For the text-containing cell, return its midpoint in [X, Y] coordinate format. 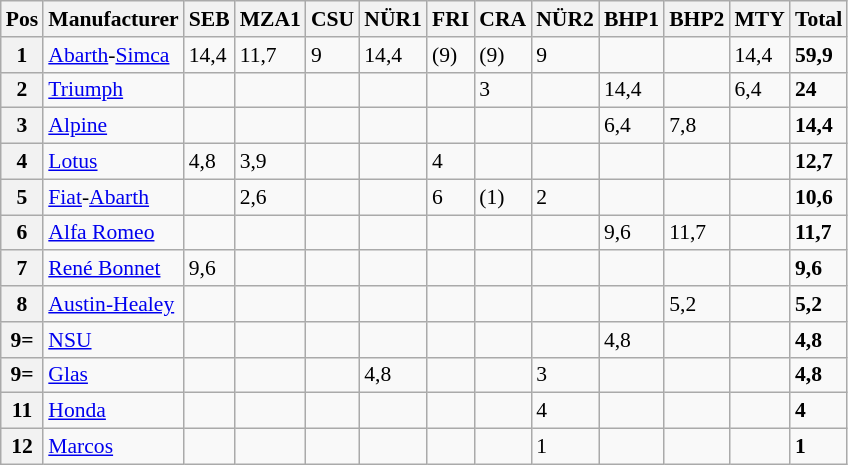
7,8 [696, 126]
12,7 [818, 162]
CSU [332, 19]
Lotus [113, 162]
24 [818, 90]
CRA [502, 19]
Alpine [113, 126]
MTY [759, 19]
Total [818, 19]
NSU [113, 340]
(1) [502, 197]
Honda [113, 411]
Alfa Romeo [113, 233]
Pos [22, 19]
FRI [450, 19]
Triumph [113, 90]
7 [22, 269]
59,9 [818, 55]
René Bonnet [113, 269]
2,6 [270, 197]
8 [22, 304]
Manufacturer [113, 19]
MZA1 [270, 19]
SEB [210, 19]
BHP2 [696, 19]
Marcos [113, 447]
BHP1 [632, 19]
Austin-Healey [113, 304]
10,6 [818, 197]
NÜR2 [565, 19]
Abarth-Simca [113, 55]
5 [22, 197]
11 [22, 411]
NÜR1 [393, 19]
Glas [113, 375]
3,9 [270, 162]
12 [22, 447]
Fiat-Abarth [113, 197]
